Scan for the cell matching the given text and deliver its (X, Y) coordinate at center. 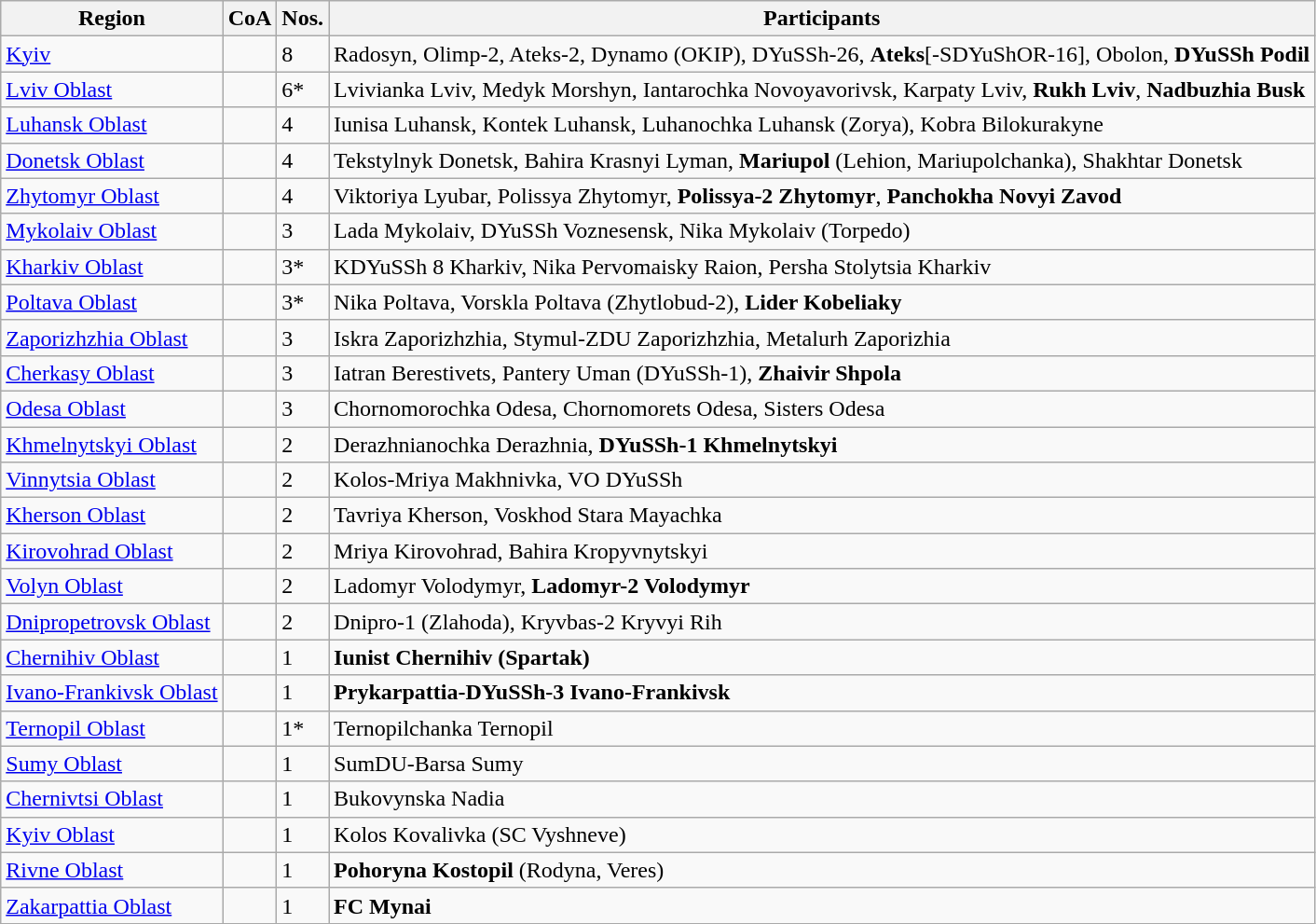
Ivano-Frankivsk Oblast (112, 693)
SumDU-Barsa Sumy (822, 764)
Nos. (303, 19)
Radosyn, Olimp-2, Ateks-2, Dynamo (OKIP), DYuSSh-26, Ateks[-SDYuShOR-16], Obolon, DYuSSh Podil (822, 54)
6* (303, 90)
Iunist Chernihiv (Spartak) (822, 657)
Lvivianka Lviv, Medyk Morshyn, Iantarochka Novoyavorivsk, Karpaty Lviv, Rukh Lviv, Nadbuzhia Busk (822, 90)
Sumy Oblast (112, 764)
Chornomorochka Odesa, Chornomorets Odesa, Sisters Odesa (822, 408)
Chernihiv Oblast (112, 657)
Zakarpattia Oblast (112, 905)
Mykolaiv Oblast (112, 231)
Prykarpattia-DYuSSh-3 Ivano-Frankivsk (822, 693)
CoA (250, 19)
Kolos-Mriya Makhnivka, VO DYuSSh (822, 480)
Cherkasy Oblast (112, 373)
FC Mynai (822, 905)
Tavriya Kherson, Voskhod Stara Mayachka (822, 516)
Dnipro-1 (Zlahoda), Kryvbas-2 Kryvyi Rih (822, 622)
Kirovohrad Oblast (112, 551)
Zhytomyr Oblast (112, 196)
Tekstylnyk Donetsk, Bahira Krasnyi Lyman, Mariupol (Lehion, Mariupolchanka), Shakhtar Donetsk (822, 160)
Iunisa Luhansk, Kontek Luhansk, Luhanochka Luhansk (Zorya), Kobra Bilokurakyne (822, 125)
Dnipropetrovsk Oblast (112, 622)
Participants (822, 19)
Kherson Oblast (112, 516)
Viktoriya Lyubar, Polissya Zhytomyr, Polissya-2 Zhytomyr, Panchokha Novyi Zavod (822, 196)
Lada Mykolaiv, DYuSSh Voznesensk, Nika Mykolaiv (Torpedo) (822, 231)
Donetsk Oblast (112, 160)
Odesa Oblast (112, 408)
Luhansk Oblast (112, 125)
Iatran Berestivets, Pantery Uman (DYuSSh-1), Zhaivir Shpola (822, 373)
Rivne Oblast (112, 870)
Nika Poltava, Vorskla Poltava (Zhytlobud-2), Lider Kobeliaky (822, 302)
Bukovynska Nadia (822, 799)
Volyn Oblast (112, 586)
Ladomyr Volodymyr, Ladomyr-2 Volodymyr (822, 586)
Kyiv (112, 54)
Zaporizhzhia Oblast (112, 338)
Khmelnytskyi Oblast (112, 445)
Kyiv Oblast (112, 834)
Ternopil Oblast (112, 728)
Lviv Oblast (112, 90)
KDYuSSh 8 Kharkiv, Nika Pervomaisky Raion, Persha Stolytsia Kharkiv (822, 267)
Mriya Kirovohrad, Bahira Kropyvnytskyi (822, 551)
8 (303, 54)
Chernivtsi Oblast (112, 799)
Iskra Zaporizhzhia, Stymul-ZDU Zaporizhzhia, Metalurh Zaporizhia (822, 338)
1* (303, 728)
Kolos Kovalivka (SC Vyshneve) (822, 834)
Ternopilchanka Ternopil (822, 728)
Vinnytsia Oblast (112, 480)
Pohoryna Kostopil (Rodyna, Veres) (822, 870)
Kharkiv Oblast (112, 267)
Region (112, 19)
Derazhnianochka Derazhnia, DYuSSh-1 Khmelnytskyi (822, 445)
Poltava Oblast (112, 302)
